Detect which cell encompasses the target text, then output its (X, Y) center coordinate. 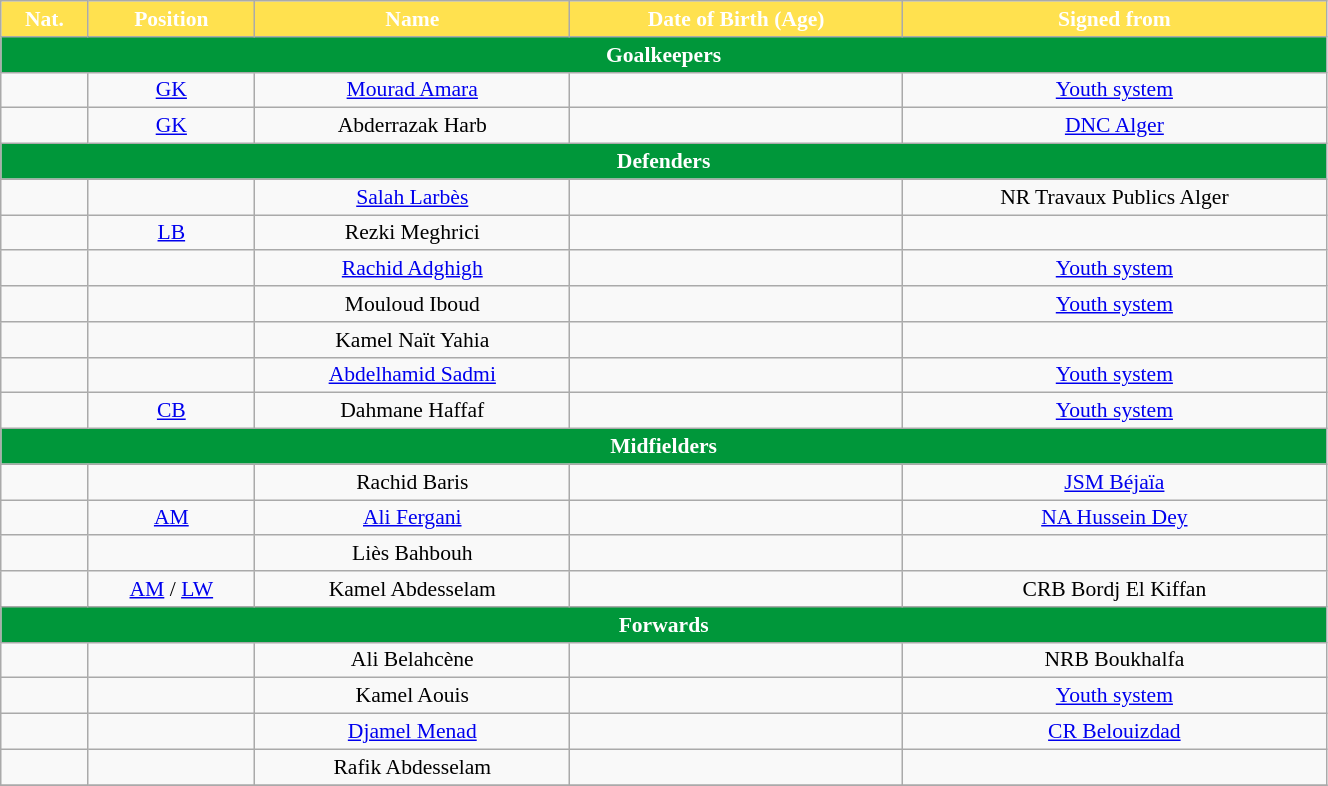
Midfielders (664, 447)
Kamel Aouis (412, 696)
AM / LW (172, 589)
Position (172, 19)
CR Belouizdad (1114, 732)
Rachid Baris (412, 482)
DNC Alger (1114, 126)
Nat. (44, 19)
Ali Fergani (412, 518)
Kamel Abdesselam (412, 589)
Liès Bahbouh (412, 554)
Defenders (664, 162)
Rezki Meghrici (412, 233)
AM (172, 518)
JSM Béjaïa (1114, 482)
Rachid Adghigh (412, 269)
Mourad Amara (412, 90)
Abdelhamid Sadmi (412, 375)
NRB Boukhalfa (1114, 660)
Dahmane Haffaf (412, 411)
Abderrazak Harb (412, 126)
Goalkeepers (664, 55)
Name (412, 19)
Kamel Naït Yahia (412, 340)
Mouloud Iboud (412, 304)
CB (172, 411)
NR Travaux Publics Alger (1114, 197)
Djamel Menad (412, 732)
CRB Bordj El Kiffan (1114, 589)
NA Hussein Dey (1114, 518)
Salah Larbès (412, 197)
LB (172, 233)
Rafik Abdesselam (412, 767)
Ali Belahcène (412, 660)
Date of Birth (Age) (736, 19)
Signed from (1114, 19)
Forwards (664, 625)
